Scan for the cell matching the given text and deliver its (X, Y) coordinate at center. 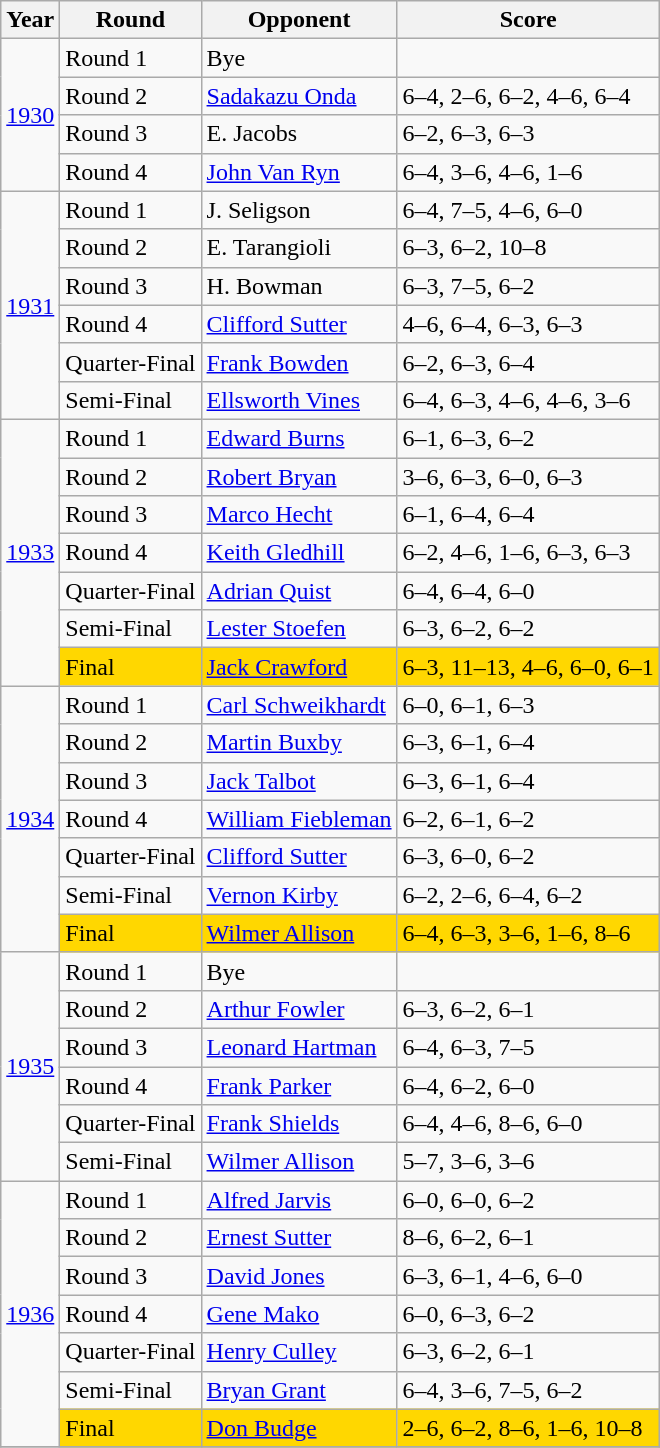
Frank Shields (299, 1124)
6–1, 6–4, 6–4 (528, 515)
Robert Bryan (299, 477)
6–3, 7–5, 6–2 (528, 286)
1931 (30, 305)
6–3, 11–13, 4–6, 6–0, 6–1 (528, 667)
6–4, 6–3, 4–6, 4–6, 3–6 (528, 400)
J. Seligson (299, 210)
Jack Talbot (299, 781)
H. Bowman (299, 286)
Marco Hecht (299, 515)
4–6, 6–4, 6–3, 6–3 (528, 324)
6–4, 3–6, 4–6, 1–6 (528, 172)
6–4, 6–4, 6–0 (528, 591)
Round (130, 20)
Vernon Kirby (299, 895)
William Fiebleman (299, 819)
Martin Buxby (299, 743)
E. Jacobs (299, 134)
1936 (30, 1314)
Adrian Quist (299, 591)
Frank Parker (299, 1085)
6–4, 6–3, 7–5 (528, 1047)
6–2, 6–1, 6–2 (528, 819)
6–4, 6–3, 3–6, 1–6, 8–6 (528, 933)
Lester Stoefen (299, 629)
6–2, 4–6, 1–6, 6–3, 6–3 (528, 553)
Jack Crawford (299, 667)
Gene Mako (299, 1314)
6–3, 6–2, 10–8 (528, 248)
Ernest Sutter (299, 1238)
6–0, 6–3, 6–2 (528, 1314)
1933 (30, 552)
6–3, 6–1, 4–6, 6–0 (528, 1276)
6–3, 6–0, 6–2 (528, 857)
Bryan Grant (299, 1390)
Score (528, 20)
6–1, 6–3, 6–2 (528, 438)
6–4, 6–2, 6–0 (528, 1085)
6–3, 6–2, 6–2 (528, 629)
Henry Culley (299, 1352)
6–2, 6–3, 6–3 (528, 134)
3–6, 6–3, 6–0, 6–3 (528, 477)
Year (30, 20)
Sadakazu Onda (299, 96)
1930 (30, 115)
5–7, 3–6, 3–6 (528, 1162)
Alfred Jarvis (299, 1200)
1935 (30, 1066)
John Van Ryn (299, 172)
E. Tarangioli (299, 248)
6–0, 6–1, 6–3 (528, 705)
Arthur Fowler (299, 1009)
6–0, 6–0, 6–2 (528, 1200)
Don Budge (299, 1428)
6–2, 2–6, 6–4, 6–2 (528, 895)
2–6, 6–2, 8–6, 1–6, 10–8 (528, 1428)
Ellsworth Vines (299, 400)
6–4, 4–6, 8–6, 6–0 (528, 1124)
1934 (30, 819)
8–6, 6–2, 6–1 (528, 1238)
Frank Bowden (299, 362)
6–2, 6–3, 6–4 (528, 362)
David Jones (299, 1276)
Carl Schweikhardt (299, 705)
6–4, 2–6, 6–2, 4–6, 6–4 (528, 96)
Opponent (299, 20)
Edward Burns (299, 438)
Keith Gledhill (299, 553)
6–4, 3–6, 7–5, 6–2 (528, 1390)
Leonard Hartman (299, 1047)
6–4, 7–5, 4–6, 6–0 (528, 210)
